Scan for the cell matching the given text and deliver its [X, Y] coordinate at center. 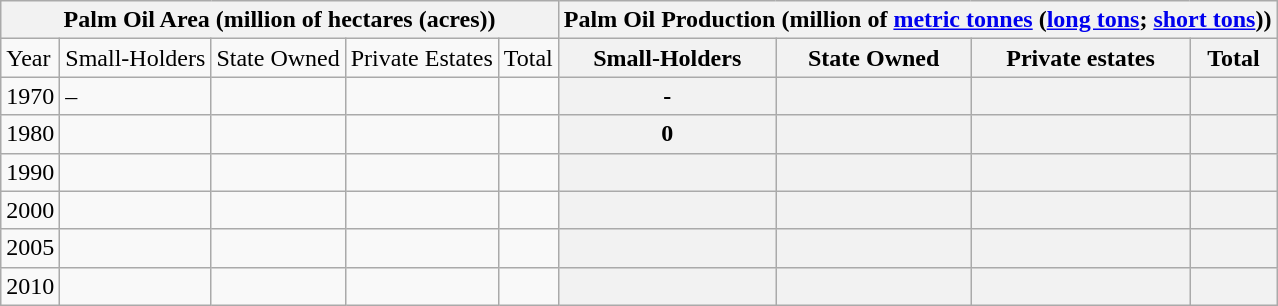
- [667, 96]
– [136, 96]
2010 [30, 286]
1970 [30, 96]
Year [30, 58]
Private estates [1080, 58]
2000 [30, 210]
Private Estates [422, 58]
Palm Oil Area (million of hectares (acres)) [280, 20]
0 [667, 134]
2005 [30, 248]
1990 [30, 172]
Palm Oil Production (million of metric tonnes (long tons; short tons)) [918, 20]
1980 [30, 134]
